Capture the cell that displays the provided text and extract its (x, y) central coordinate. 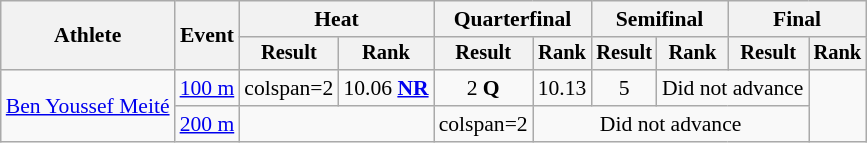
Semifinal (659, 19)
Ben Youssef Meité (88, 106)
Final (797, 19)
Quarterfinal (513, 19)
200 m (208, 124)
Athlete (88, 36)
100 m (208, 88)
Event (208, 36)
5 (624, 88)
Heat (336, 19)
10.06 NR (386, 88)
2 Q (484, 88)
10.13 (562, 88)
